Find where the given text appears and provide that cell's center as (X, Y) coordinate. 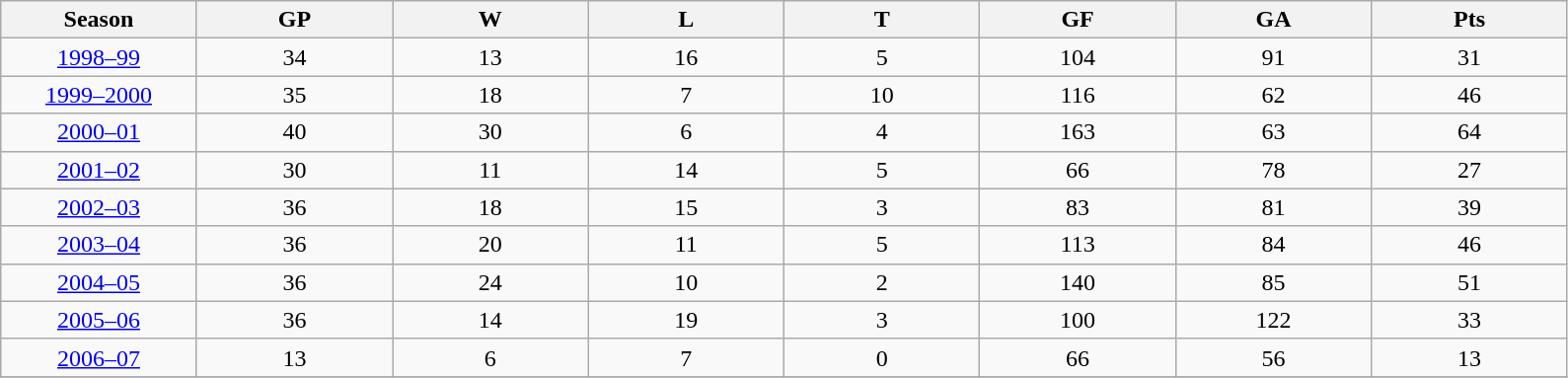
GP (294, 20)
81 (1273, 207)
0 (881, 357)
2004–05 (99, 282)
Pts (1470, 20)
91 (1273, 57)
113 (1078, 245)
1998–99 (99, 57)
104 (1078, 57)
24 (490, 282)
116 (1078, 95)
2003–04 (99, 245)
4 (881, 132)
64 (1470, 132)
GA (1273, 20)
163 (1078, 132)
78 (1273, 170)
2001–02 (99, 170)
56 (1273, 357)
2 (881, 282)
W (490, 20)
20 (490, 245)
33 (1470, 320)
51 (1470, 282)
27 (1470, 170)
19 (686, 320)
62 (1273, 95)
2005–06 (99, 320)
85 (1273, 282)
1999–2000 (99, 95)
L (686, 20)
31 (1470, 57)
2000–01 (99, 132)
Season (99, 20)
34 (294, 57)
T (881, 20)
122 (1273, 320)
39 (1470, 207)
84 (1273, 245)
63 (1273, 132)
140 (1078, 282)
15 (686, 207)
16 (686, 57)
GF (1078, 20)
83 (1078, 207)
35 (294, 95)
2002–03 (99, 207)
40 (294, 132)
2006–07 (99, 357)
100 (1078, 320)
